Search for the cell housing the specified text and yield its [x, y] center coordinate. 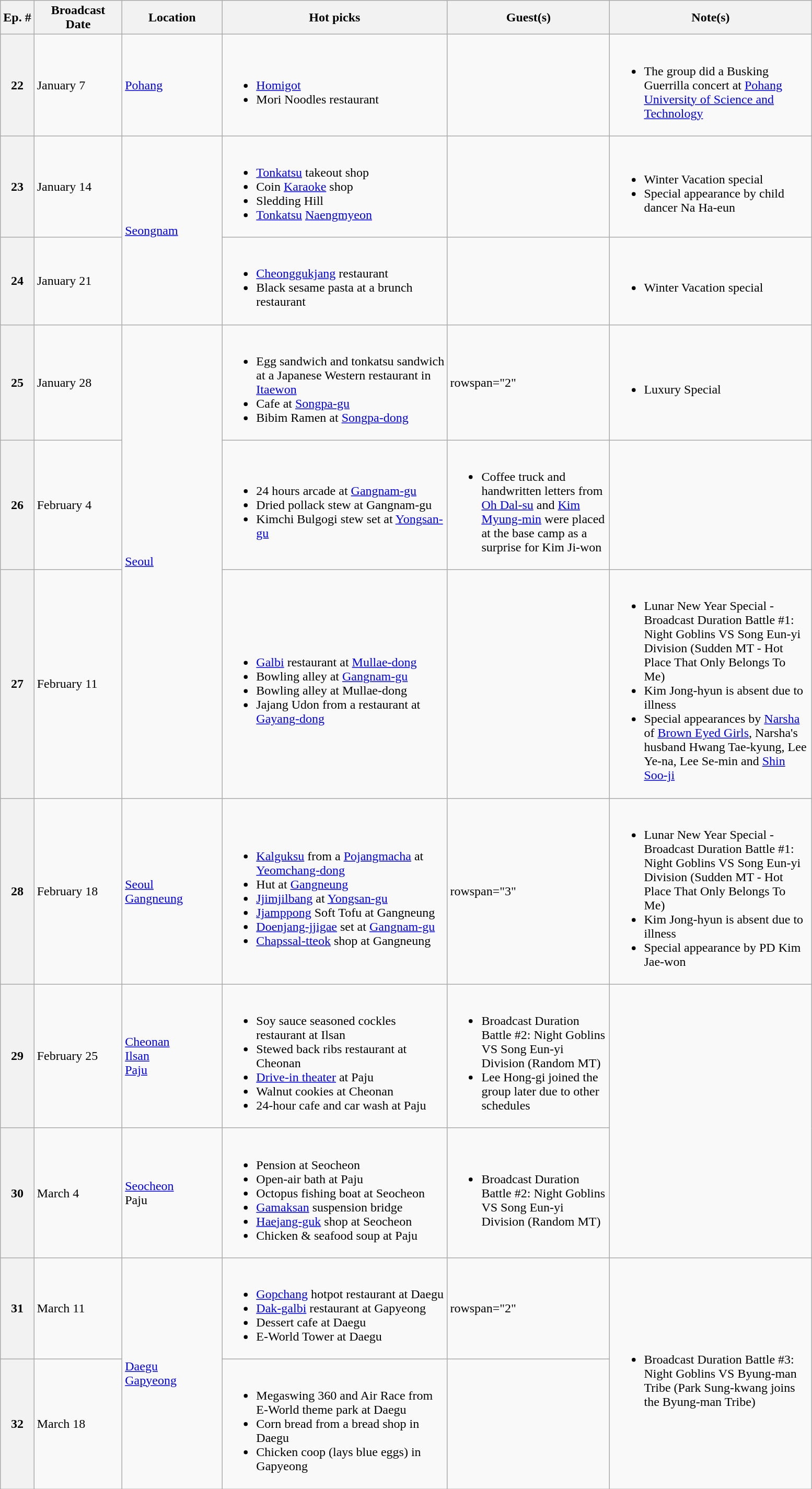
25 [17, 383]
February 25 [78, 1056]
Guest(s) [529, 18]
January 28 [78, 383]
23 [17, 187]
HomigotMori Noodles restaurant [334, 85]
CheonanIlsanPaju [172, 1056]
Luxury Special [711, 383]
Broadcast Duration Battle #2: Night Goblins VS Song Eun-yi Division (Random MT) [529, 1193]
January 14 [78, 187]
Megaswing 360 and Air Race from E-World theme park at DaeguCorn bread from a bread shop in DaeguChicken coop (lays blue eggs) in Gapyeong [334, 1424]
Note(s) [711, 18]
DaeguGapyeong [172, 1373]
Tonkatsu takeout shopCoin Karaoke shopSledding HillTonkatsu Naengmyeon [334, 187]
Broadcast Date [78, 18]
Gopchang hotpot restaurant at DaeguDak-galbi restaurant at GapyeongDessert cafe at DaeguE-World Tower at Daegu [334, 1308]
30 [17, 1193]
February 18 [78, 891]
SeoulGangneung [172, 891]
29 [17, 1056]
March 4 [78, 1193]
Hot picks [334, 18]
Ep. # [17, 18]
Seoul [172, 561]
24 [17, 281]
Broadcast Duration Battle #3: Night Goblins VS Byung-man Tribe (Park Sung-kwang joins the Byung-man Tribe) [711, 1373]
32 [17, 1424]
Seongnam [172, 230]
Winter Vacation special [711, 281]
26 [17, 505]
January 21 [78, 281]
The group did a Busking Guerrilla concert at Pohang University of Science and Technology [711, 85]
22 [17, 85]
Pohang [172, 85]
Galbi restaurant at Mullae-dongBowling alley at Gangnam-guBowling alley at Mullae-dongJajang Udon from a restaurant at Gayang-dong [334, 684]
Coffee truck and handwritten letters from Oh Dal-su and Kim Myung-min were placed at the base camp as a surprise for Kim Ji-won [529, 505]
February 11 [78, 684]
Winter Vacation specialSpecial appearance by child dancer Na Ha-eun [711, 187]
24 hours arcade at Gangnam-guDried pollack stew at Gangnam-guKimchi Bulgogi stew set at Yongsan-gu [334, 505]
January 7 [78, 85]
Cheonggukjang restaurantBlack sesame pasta at a brunch restaurant [334, 281]
March 11 [78, 1308]
31 [17, 1308]
Location [172, 18]
Broadcast Duration Battle #2: Night Goblins VS Song Eun-yi Division (Random MT)Lee Hong-gi joined the group later due to other schedules [529, 1056]
Egg sandwich and tonkatsu sandwich at a Japanese Western restaurant in ItaewonCafe at Songpa-guBibim Ramen at Songpa-dong [334, 383]
SeocheonPaju [172, 1193]
February 4 [78, 505]
March 18 [78, 1424]
28 [17, 891]
rowspan="3" [529, 891]
27 [17, 684]
